Provide the (x, y) coordinate of the cell's center where the given text is located.  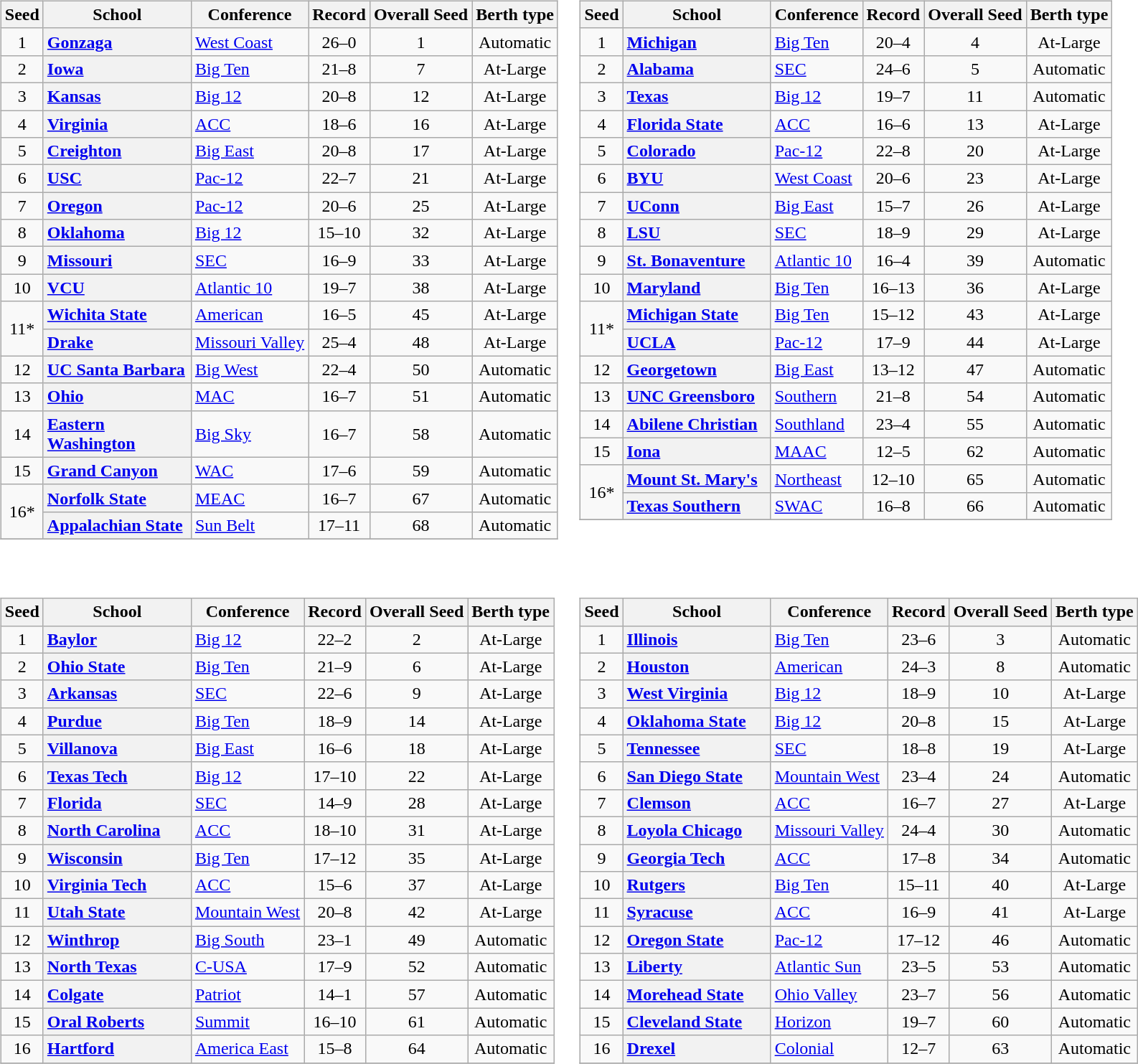
Kansas (117, 96)
59 (420, 471)
17–11 (339, 525)
Oregon (117, 206)
Morehead State (697, 994)
15–7 (893, 206)
Colgate (117, 994)
55 (975, 424)
Southland (817, 424)
St. Bonaventure (697, 260)
22–6 (335, 694)
28 (416, 803)
Colorado (697, 151)
52 (416, 967)
18 (416, 748)
61 (416, 1022)
15–10 (339, 233)
Wichita State (117, 315)
Rutgers (697, 885)
60 (1000, 1022)
49 (416, 940)
26–0 (339, 42)
25 (420, 206)
Mount St. Mary's (697, 479)
Virginia Tech (117, 885)
Sun Belt (250, 525)
16–8 (893, 506)
63 (1000, 1049)
51 (420, 397)
15–11 (918, 885)
39 (975, 260)
MAAC (817, 451)
68 (420, 525)
Tennessee (697, 748)
53 (1000, 967)
Oregon State (697, 940)
Winthrop (117, 940)
WAC (250, 471)
36 (975, 288)
Missouri (117, 260)
Cleveland State (697, 1022)
Texas Tech (117, 776)
Texas (697, 96)
43 (975, 315)
30 (1000, 830)
Michigan State (697, 315)
14–1 (335, 994)
16–4 (893, 260)
23–5 (918, 967)
Norfolk State (117, 498)
BYU (697, 179)
Iona (697, 451)
22–4 (339, 369)
Southern (817, 397)
14–9 (335, 803)
45 (420, 315)
Villanova (117, 748)
16–5 (339, 315)
29 (975, 233)
Hartford (117, 1049)
Oklahoma (117, 233)
Colonial (829, 1049)
32 (420, 233)
Eastern Washington (117, 433)
65 (975, 479)
West Virginia (697, 694)
LSU (697, 233)
67 (420, 498)
41 (1000, 913)
Gonzaga (117, 42)
UC Santa Barbara (117, 369)
64 (416, 1049)
Big South (247, 940)
Utah State (117, 913)
Michigan (697, 42)
23–7 (918, 994)
Maryland (697, 288)
12–7 (918, 1049)
Ohio Valley (829, 994)
33 (420, 260)
SWAC (817, 506)
VCU (117, 288)
18–8 (918, 748)
Florida State (697, 124)
66 (975, 506)
50 (420, 369)
23–6 (918, 639)
16–10 (335, 1022)
24 (1000, 776)
44 (975, 342)
42 (416, 913)
Oral Roberts (117, 1022)
31 (416, 830)
Creighton (117, 151)
Ohio (117, 397)
Horizon (829, 1022)
35 (416, 857)
Big Sky (250, 433)
48 (420, 342)
16–13 (893, 288)
54 (975, 397)
17–6 (339, 471)
Iowa (117, 69)
22–8 (893, 151)
15–6 (335, 885)
Atlantic Sun (829, 967)
Ohio State (117, 667)
23–1 (335, 940)
26 (975, 206)
Drexel (697, 1049)
24–4 (918, 830)
15–12 (893, 315)
22–2 (335, 639)
18–6 (339, 124)
North Carolina (117, 830)
Northeast (817, 479)
Abilene Christian (697, 424)
UConn (697, 206)
Baylor (117, 639)
Georgia Tech (697, 857)
19 (1000, 748)
12–10 (893, 479)
Illinois (697, 639)
Syracuse (697, 913)
MEAC (250, 498)
Patriot (247, 994)
20 (975, 151)
Liberty (697, 967)
MAC (250, 397)
Loyola Chicago (697, 830)
Georgetown (697, 369)
USC (117, 179)
22–7 (339, 179)
21–9 (335, 667)
Clemson (697, 803)
46 (1000, 940)
23 (975, 179)
Houston (697, 667)
Florida (117, 803)
Purdue (117, 721)
15–8 (335, 1049)
56 (1000, 994)
UCLA (697, 342)
27 (1000, 803)
47 (975, 369)
North Texas (117, 967)
17–10 (335, 776)
18–10 (335, 830)
58 (420, 433)
Appalachian State (117, 525)
13–12 (893, 369)
San Diego State (697, 776)
24–3 (918, 667)
Texas Southern (697, 506)
America East (247, 1049)
Summit (247, 1022)
24–6 (893, 69)
62 (975, 451)
Virginia (117, 124)
22 (416, 776)
Alabama (697, 69)
UNC Greensboro (697, 397)
C-USA (247, 967)
40 (1000, 885)
Big West (250, 369)
Drake (117, 342)
Grand Canyon (117, 471)
Oklahoma State (697, 721)
12–5 (893, 451)
25–4 (339, 342)
20–4 (893, 42)
Arkansas (117, 694)
34 (1000, 857)
37 (416, 885)
17 (420, 151)
17–8 (918, 857)
57 (416, 994)
38 (420, 288)
Wisconsin (117, 857)
21 (420, 179)
